Capture the cell that displays the provided text and extract its [X, Y] central coordinate. 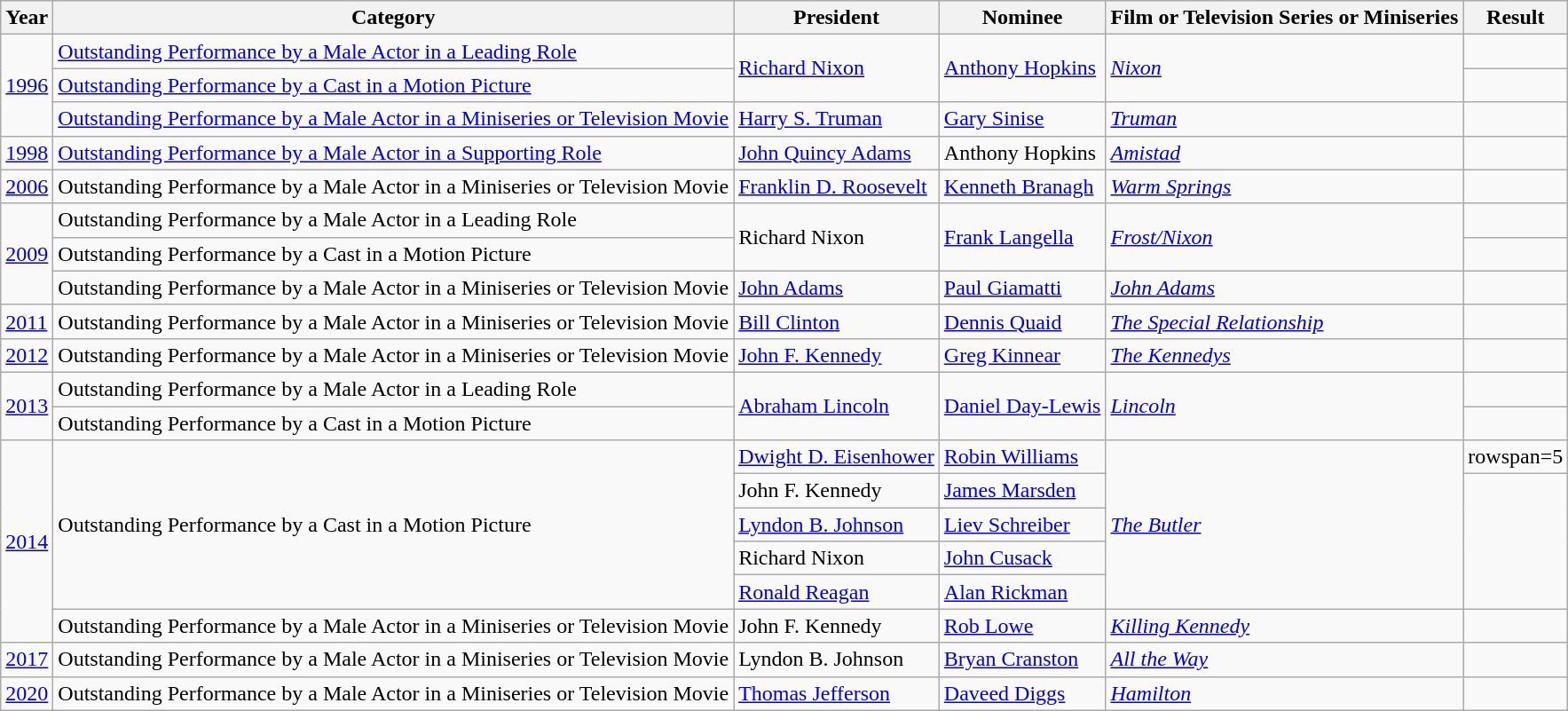
The Kennedys [1285, 355]
John Cusack [1022, 558]
Robin Williams [1022, 457]
Paul Giamatti [1022, 288]
The Butler [1285, 525]
2013 [27, 406]
Year [27, 18]
Bryan Cranston [1022, 660]
John Quincy Adams [837, 153]
Bill Clinton [837, 321]
Greg Kinnear [1022, 355]
Film or Television Series or Miniseries [1285, 18]
2006 [27, 186]
Kenneth Branagh [1022, 186]
Killing Kennedy [1285, 626]
Abraham Lincoln [837, 406]
Amistad [1285, 153]
Ronald Reagan [837, 592]
2009 [27, 254]
Truman [1285, 119]
Outstanding Performance by a Male Actor in a Supporting Role [394, 153]
Category [394, 18]
Daniel Day-Lewis [1022, 406]
Thomas Jefferson [837, 693]
1996 [27, 85]
rowspan=5 [1516, 457]
Harry S. Truman [837, 119]
Lincoln [1285, 406]
Alan Rickman [1022, 592]
President [837, 18]
Dwight D. Eisenhower [837, 457]
Franklin D. Roosevelt [837, 186]
2012 [27, 355]
Frost/Nixon [1285, 237]
James Marsden [1022, 491]
Frank Langella [1022, 237]
Rob Lowe [1022, 626]
2020 [27, 693]
2014 [27, 541]
2011 [27, 321]
Dennis Quaid [1022, 321]
Result [1516, 18]
Gary Sinise [1022, 119]
1998 [27, 153]
The Special Relationship [1285, 321]
Liev Schreiber [1022, 525]
Hamilton [1285, 693]
Nominee [1022, 18]
Nixon [1285, 68]
2017 [27, 660]
All the Way [1285, 660]
Warm Springs [1285, 186]
Daveed Diggs [1022, 693]
